Scan for the cell matching the given text and deliver its (X, Y) coordinate at center. 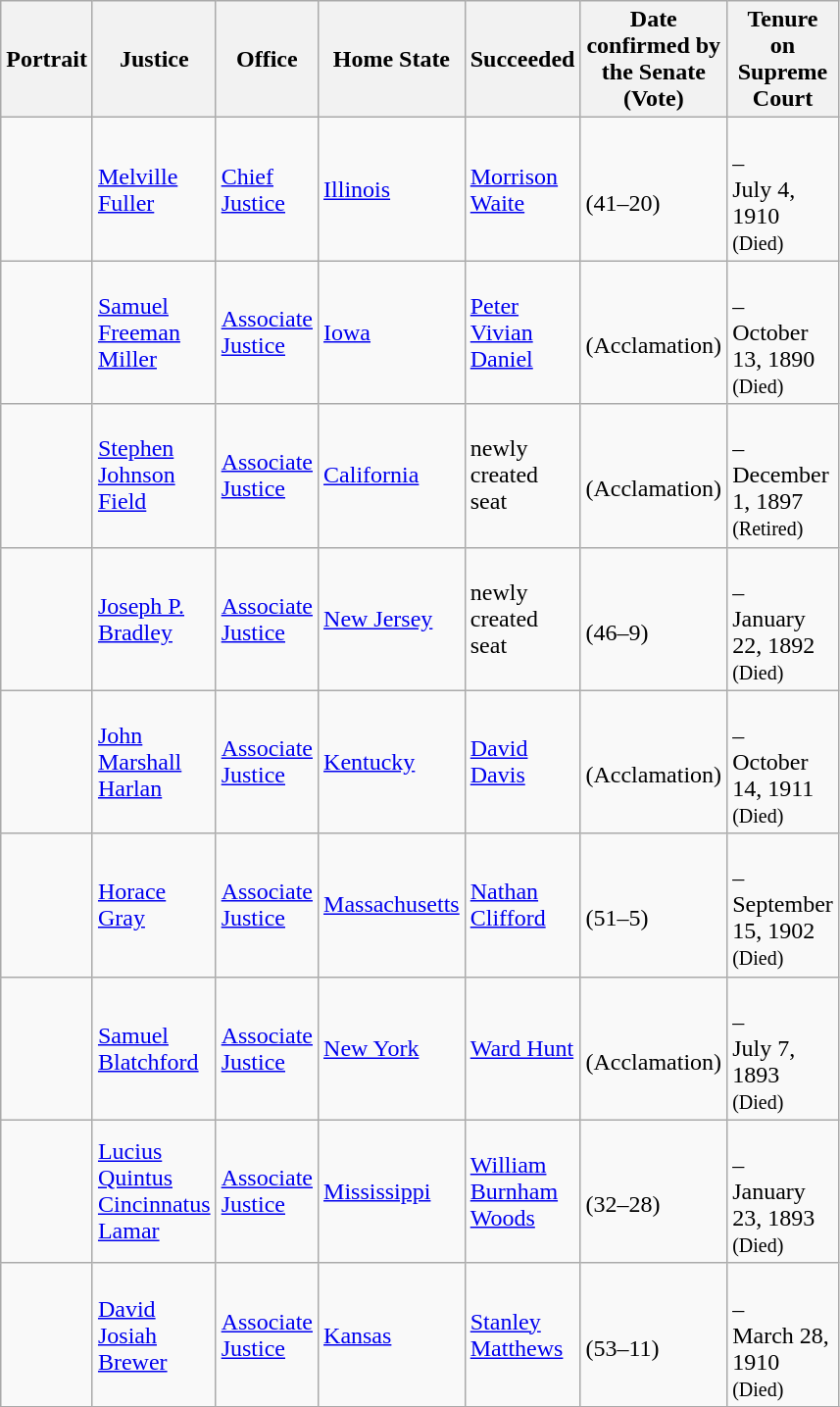
–September 15, 1902(Died) (783, 905)
David Josiah Brewer (154, 1334)
Samuel Blatchford (154, 1048)
–January 22, 1892(Died) (783, 619)
Nathan Clifford (522, 905)
William Burnham Woods (522, 1191)
Office (267, 59)
(46–9) (654, 619)
Kentucky (392, 762)
–October 13, 1890(Died) (783, 332)
Stephen Johnson Field (154, 476)
(51–5) (654, 905)
Justice (154, 59)
Mississippi (392, 1191)
John Marshall Harlan (154, 762)
David Davis (522, 762)
Ward Hunt (522, 1048)
Horace Gray (154, 905)
–October 14, 1911(Died) (783, 762)
(41–20) (654, 189)
New Jersey (392, 619)
(32–28) (654, 1191)
California (392, 476)
–January 23, 1893(Died) (783, 1191)
–July 4, 1910(Died) (783, 189)
Portrait (47, 59)
New York (392, 1048)
Melville Fuller (154, 189)
Tenure on Supreme Court (783, 59)
–July 7, 1893(Died) (783, 1048)
Kansas (392, 1334)
Illinois (392, 189)
Chief Justice (267, 189)
Succeeded (522, 59)
Lucius Quintus Cincinnatus Lamar (154, 1191)
–December 1, 1897(Retired) (783, 476)
(53–11) (654, 1334)
Samuel Freeman Miller (154, 332)
Stanley Matthews (522, 1334)
Massachusetts (392, 905)
Home State (392, 59)
Date confirmed by the Senate(Vote) (654, 59)
Peter Vivian Daniel (522, 332)
Joseph P. Bradley (154, 619)
Iowa (392, 332)
Morrison Waite (522, 189)
–March 28, 1910(Died) (783, 1334)
